Provide the (x, y) coordinate of the cell's center where the given text is located.  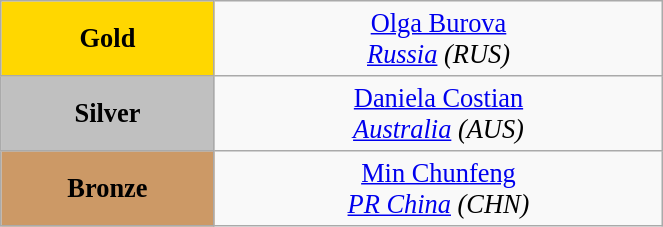
Bronze (108, 188)
Daniela CostianAustralia (AUS) (438, 112)
Olga BurovaRussia (RUS) (438, 38)
Min ChunfengPR China (CHN) (438, 188)
Gold (108, 38)
Silver (108, 112)
